Determine the [x, y] coordinate at the center of the cell enclosing the given text.  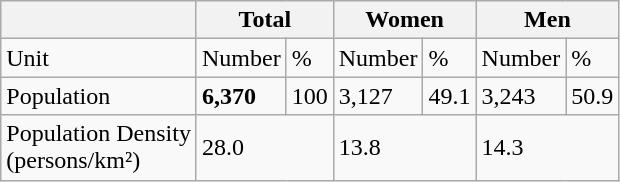
13.8 [404, 148]
Men [548, 20]
3,243 [521, 96]
14.3 [548, 148]
Women [404, 20]
3,127 [378, 96]
6,370 [241, 96]
Population Density(persons/km²) [99, 148]
Unit [99, 58]
Population [99, 96]
49.1 [450, 96]
Total [264, 20]
100 [310, 96]
50.9 [592, 96]
28.0 [264, 148]
